From the cell containing the given text, extract its center point as (x, y) coordinate. 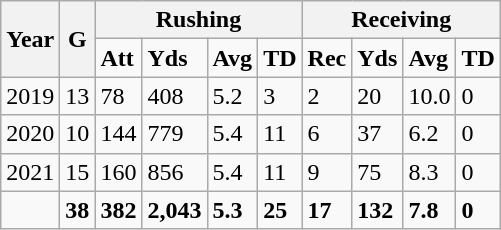
75 (378, 172)
2,043 (174, 210)
5.2 (232, 96)
6.2 (430, 134)
3 (280, 96)
78 (118, 96)
8.3 (430, 172)
9 (327, 172)
2020 (30, 134)
37 (378, 134)
15 (78, 172)
38 (78, 210)
144 (118, 134)
Rushing (198, 20)
13 (78, 96)
17 (327, 210)
2 (327, 96)
25 (280, 210)
Year (30, 39)
408 (174, 96)
2019 (30, 96)
2021 (30, 172)
779 (174, 134)
382 (118, 210)
10.0 (430, 96)
5.3 (232, 210)
Att (118, 58)
10 (78, 134)
20 (378, 96)
G (78, 39)
7.8 (430, 210)
856 (174, 172)
6 (327, 134)
132 (378, 210)
Rec (327, 58)
160 (118, 172)
Receiving (401, 20)
